Find where the given text appears and provide that cell's center as (x, y) coordinate. 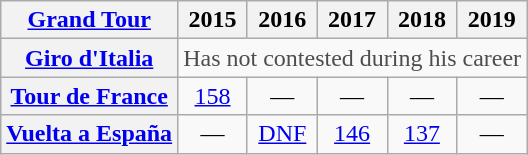
Has not contested during his career (352, 58)
Grand Tour (90, 20)
DNF (282, 134)
146 (352, 134)
Tour de France (90, 96)
2019 (492, 20)
2016 (282, 20)
2015 (213, 20)
158 (213, 96)
137 (422, 134)
2017 (352, 20)
Giro d'Italia (90, 58)
2018 (422, 20)
Vuelta a España (90, 134)
